Extract the [x, y] coordinate from the center of the cell holding the provided text.  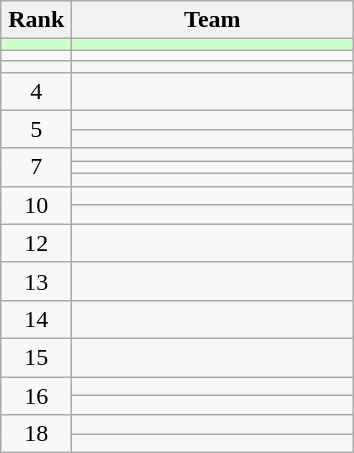
14 [36, 319]
15 [36, 357]
18 [36, 434]
5 [36, 129]
Team [212, 20]
10 [36, 205]
Rank [36, 20]
16 [36, 395]
4 [36, 91]
12 [36, 243]
13 [36, 281]
7 [36, 167]
